Detect which cell encompasses the target text, then output its [X, Y] center coordinate. 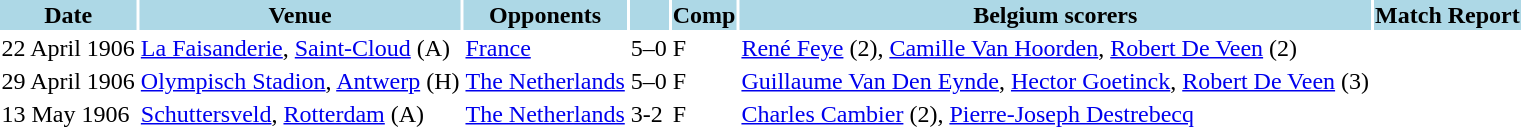
Comp [704, 15]
22 April 1906 [68, 48]
René Feye (2), Camille Van Hoorden, Robert De Veen (2) [1056, 48]
The Netherlands [545, 81]
Opponents [545, 15]
La Faisanderie, Saint-Cloud (A) [300, 48]
France [545, 48]
Olympisch Stadion, Antwerp (H) [300, 81]
Venue [300, 15]
Belgium scorers [1056, 15]
29 April 1906 [68, 81]
Date [68, 15]
Guillaume Van Den Eynde, Hector Goetinck, Robert De Veen (3) [1056, 81]
